Scan for the cell matching the given text and deliver its [X, Y] coordinate at center. 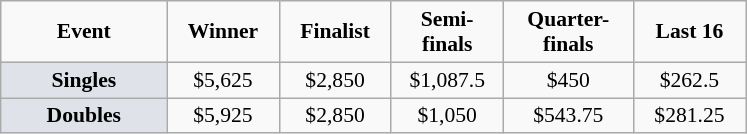
$450 [568, 80]
Doubles [84, 116]
Last 16 [689, 32]
$5,925 [223, 116]
Event [84, 32]
$281.25 [689, 116]
$1,087.5 [447, 80]
Finalist [335, 32]
$543.75 [568, 116]
$5,625 [223, 80]
$1,050 [447, 116]
Semi-finals [447, 32]
Singles [84, 80]
Quarter-finals [568, 32]
Winner [223, 32]
$262.5 [689, 80]
